Output the [X, Y] coordinate of the center of the cell containing the given text.  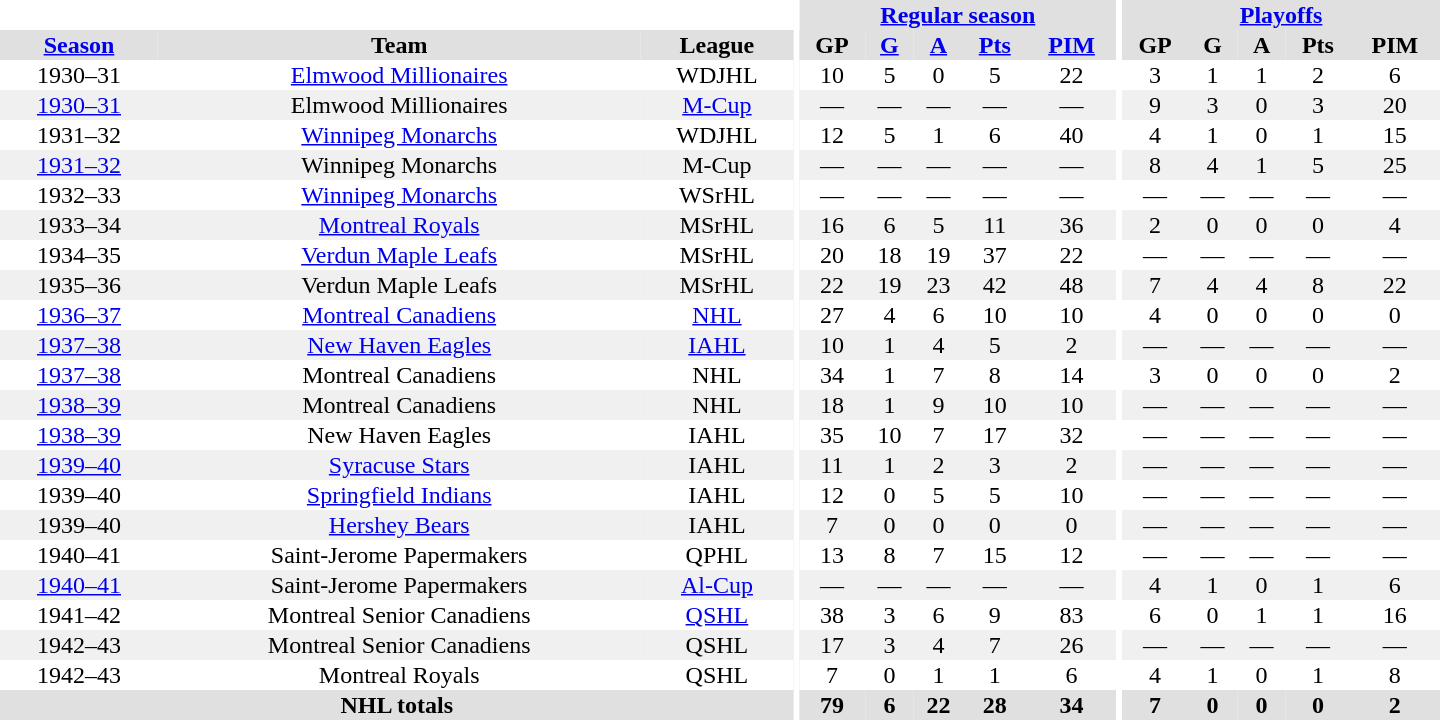
32 [1071, 435]
83 [1071, 615]
25 [1395, 165]
Springfield Indians [399, 495]
NHL totals [397, 705]
42 [995, 285]
35 [832, 435]
Syracuse Stars [399, 465]
23 [938, 285]
1934–35 [79, 255]
Playoffs [1281, 15]
League [716, 45]
27 [832, 315]
36 [1071, 225]
Team [399, 45]
Season [79, 45]
1936–37 [79, 315]
38 [832, 615]
14 [1071, 375]
Al-Cup [716, 585]
1941–42 [79, 615]
79 [832, 705]
Hershey Bears [399, 525]
13 [832, 555]
Regular season [958, 15]
1932–33 [79, 195]
WSrHL [716, 195]
37 [995, 255]
48 [1071, 285]
28 [995, 705]
1933–34 [79, 225]
40 [1071, 135]
1935–36 [79, 285]
26 [1071, 645]
QPHL [716, 555]
